From the cell containing the given text, extract its center point as (X, Y) coordinate. 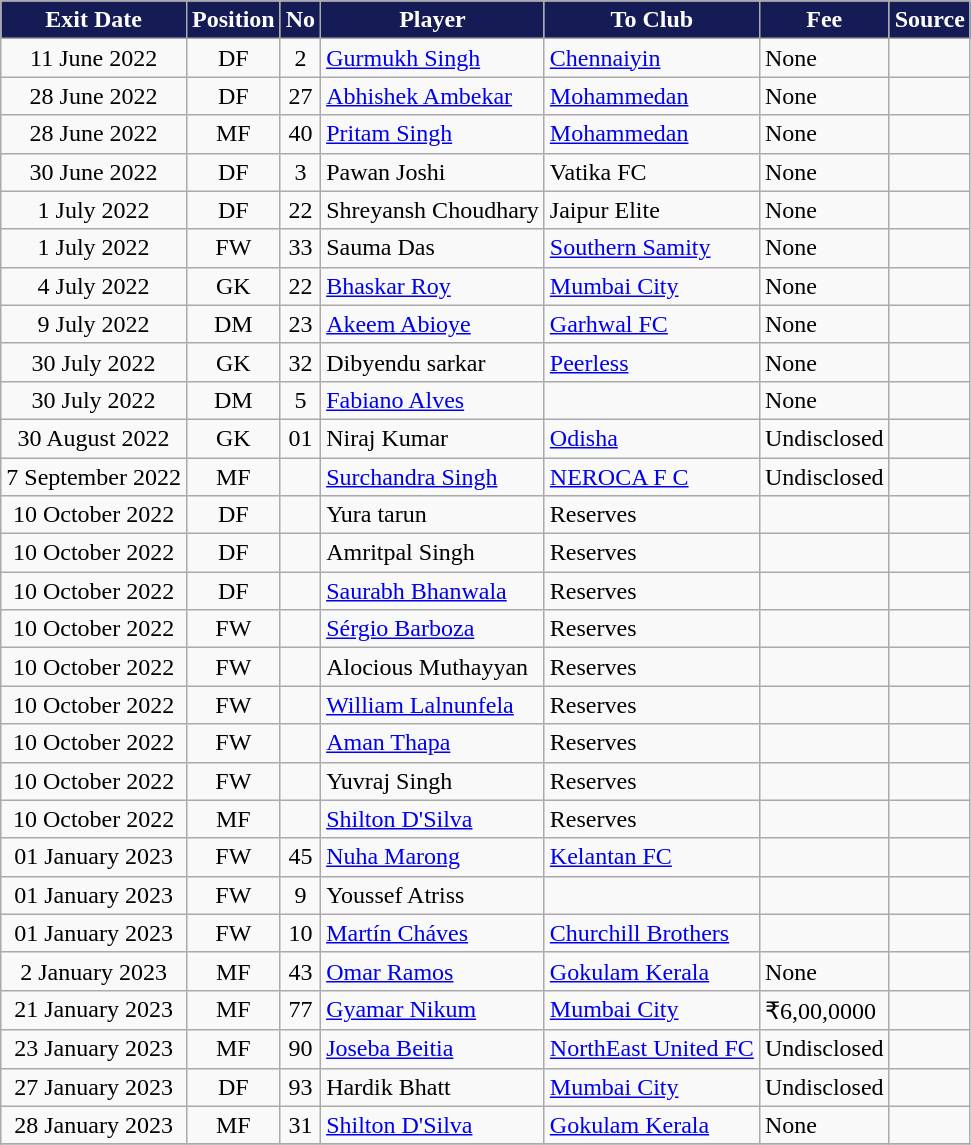
Shreyansh Choudhary (433, 210)
30 August 2022 (94, 438)
9 (300, 895)
32 (300, 362)
2 (300, 58)
9 July 2022 (94, 324)
Sérgio Barboza (433, 629)
90 (300, 1049)
Southern Samity (652, 248)
Yuvraj Singh (433, 781)
10 (300, 933)
Hardik Bhatt (433, 1087)
Fee (824, 20)
Nuha Marong (433, 857)
43 (300, 971)
Gurmukh Singh (433, 58)
NEROCA F C (652, 477)
NorthEast United FC (652, 1049)
23 (300, 324)
Joseba Beitia (433, 1049)
Bhaskar Roy (433, 286)
To Club (652, 20)
21 January 2023 (94, 1010)
Pawan Joshi (433, 172)
Fabiano Alves (433, 400)
7 September 2022 (94, 477)
₹6,00,0000 (824, 1010)
45 (300, 857)
Alocious Muthayyan (433, 667)
Chennaiyin (652, 58)
No (300, 20)
28 January 2023 (94, 1125)
Vatika FC (652, 172)
Yura tarun (433, 515)
01 (300, 438)
Exit Date (94, 20)
93 (300, 1087)
4 July 2022 (94, 286)
Youssef Atriss (433, 895)
30 June 2022 (94, 172)
Saurabh Bhanwala (433, 591)
31 (300, 1125)
Niraj Kumar (433, 438)
Akeem Abioye (433, 324)
Odisha (652, 438)
Aman Thapa (433, 743)
27 January 2023 (94, 1087)
Player (433, 20)
40 (300, 134)
2 January 2023 (94, 971)
77 (300, 1010)
27 (300, 96)
Abhishek Ambekar (433, 96)
Martín Cháves (433, 933)
5 (300, 400)
11 June 2022 (94, 58)
Kelantan FC (652, 857)
William Lalnunfela (433, 705)
3 (300, 172)
Amritpal Singh (433, 553)
Sauma Das (433, 248)
Omar Ramos (433, 971)
Garhwal FC (652, 324)
Dibyendu sarkar (433, 362)
Peerless (652, 362)
Surchandra Singh (433, 477)
Source (930, 20)
Position (233, 20)
Churchill Brothers (652, 933)
33 (300, 248)
Gyamar Nikum (433, 1010)
23 January 2023 (94, 1049)
Pritam Singh (433, 134)
Jaipur Elite (652, 210)
